Return [x, y] of the center of cell containing provided text 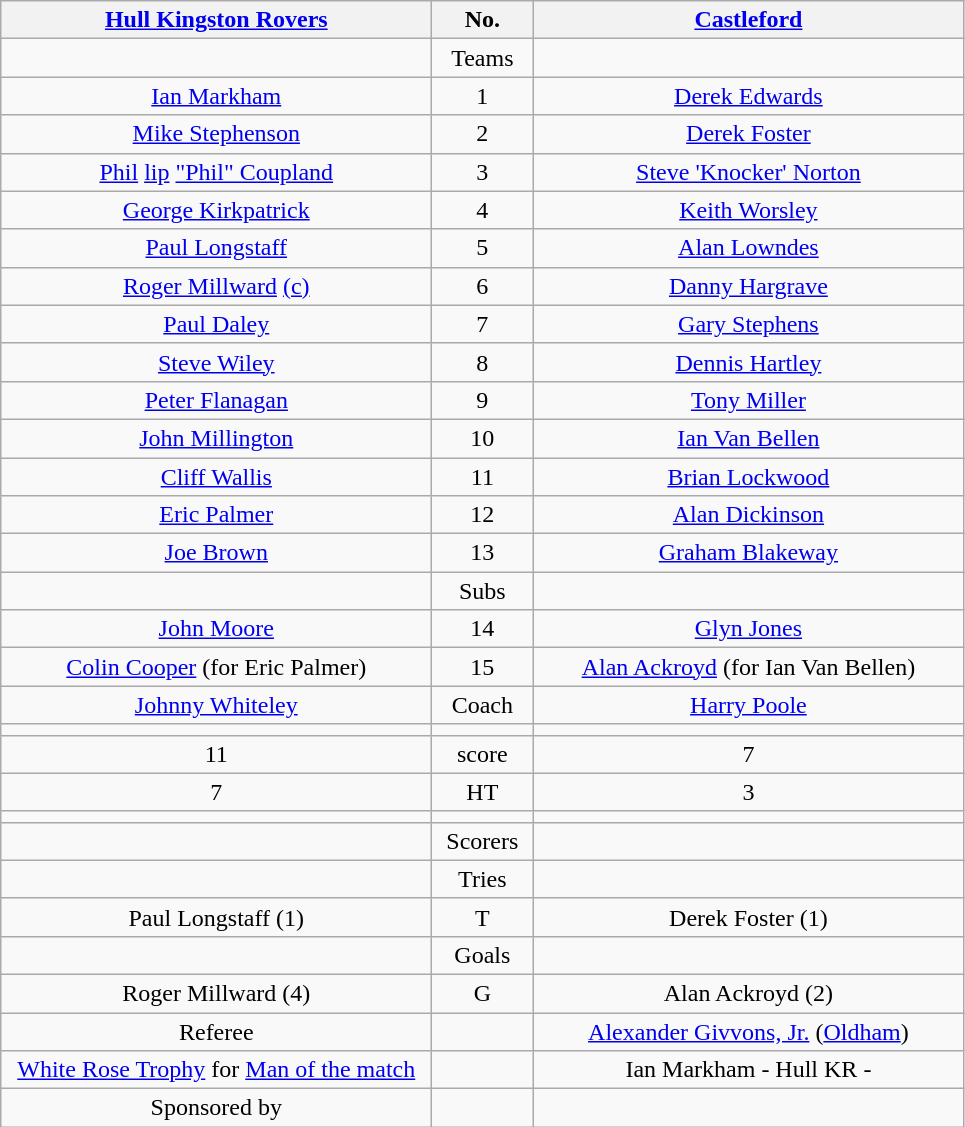
Sponsored by [216, 1108]
G [482, 993]
Castleford [748, 20]
Keith Worsley [748, 210]
Roger Millward (4) [216, 993]
Derek Foster [748, 134]
John Millington [216, 438]
4 [482, 210]
Paul Longstaff (1) [216, 917]
Danny Hargrave [748, 286]
White Rose Trophy for Man of the match [216, 1070]
Derek Edwards [748, 96]
8 [482, 362]
10 [482, 438]
Brian Lockwood [748, 477]
HT [482, 792]
Scorers [482, 841]
Subs [482, 591]
Derek Foster (1) [748, 917]
Alan Ackroyd (for Ian Van Bellen) [748, 667]
Gary Stephens [748, 324]
Dennis Hartley [748, 362]
1 [482, 96]
Cliff Wallis [216, 477]
Coach [482, 705]
John Moore [216, 629]
Tony Miller [748, 400]
Teams [482, 58]
Ian Van Bellen [748, 438]
Joe Brown [216, 553]
Paul Longstaff [216, 248]
2 [482, 134]
Alexander Givvons, Jr. (Oldham) [748, 1031]
14 [482, 629]
Tries [482, 879]
Steve 'Knocker' Norton [748, 172]
Graham Blakeway [748, 553]
Johnny Whiteley [216, 705]
Steve Wiley [216, 362]
6 [482, 286]
Alan Ackroyd (2) [748, 993]
Colin Cooper (for Eric Palmer) [216, 667]
15 [482, 667]
12 [482, 515]
Ian Markham - Hull KR - [748, 1070]
13 [482, 553]
5 [482, 248]
Paul Daley [216, 324]
Referee [216, 1031]
Phil lip "Phil" Coupland [216, 172]
Eric Palmer [216, 515]
T [482, 917]
Peter Flanagan [216, 400]
Ian Markham [216, 96]
Glyn Jones [748, 629]
Harry Poole [748, 705]
Roger Millward (c) [216, 286]
Goals [482, 955]
No. [482, 20]
Alan Lowndes [748, 248]
George Kirkpatrick [216, 210]
score [482, 754]
Mike Stephenson [216, 134]
9 [482, 400]
Alan Dickinson [748, 515]
Hull Kingston Rovers [216, 20]
